Return the [x, y] coordinate for the center point of the cell that contains the specified text.  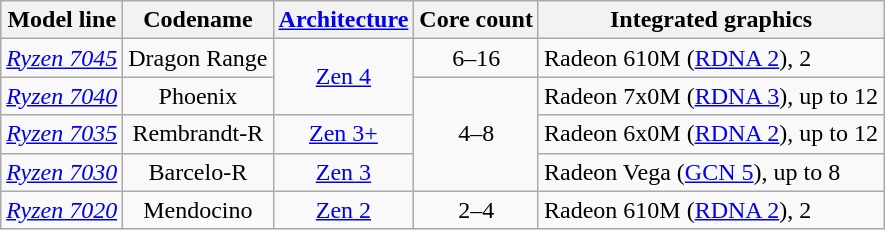
6–16 [476, 58]
Codename [198, 20]
Core count [476, 20]
Model line [62, 20]
Ryzen 7020 [62, 210]
Integrated graphics [710, 20]
Rembrandt-R [198, 134]
Mendocino [198, 210]
Zen 3 [344, 172]
Zen 2 [344, 210]
4–8 [476, 134]
Radeon Vega (GCN 5), up to 8 [710, 172]
Ryzen 7045 [62, 58]
Barcelo-R [198, 172]
Ryzen 7035 [62, 134]
Ryzen 7040 [62, 96]
Architecture [344, 20]
Ryzen 7030 [62, 172]
Radeon 6x0M (RDNA 2), up to 12 [710, 134]
Zen 3+ [344, 134]
Radeon 7x0M (RDNA 3), up to 12 [710, 96]
2–4 [476, 210]
Zen 4 [344, 77]
Dragon Range [198, 58]
Phoenix [198, 96]
